Return (X, Y) of the center of cell containing provided text 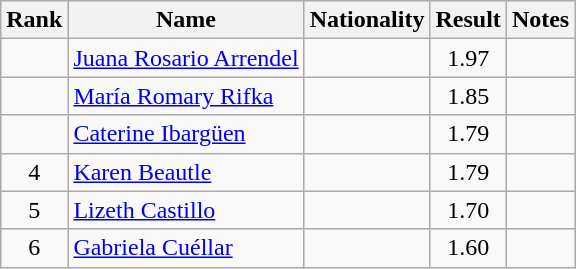
6 (34, 248)
1.60 (468, 248)
Name (186, 20)
Lizeth Castillo (186, 210)
Rank (34, 20)
Result (468, 20)
1.70 (468, 210)
Nationality (367, 20)
Juana Rosario Arrendel (186, 58)
María Romary Rifka (186, 96)
5 (34, 210)
Caterine Ibargüen (186, 134)
Notes (540, 20)
1.85 (468, 96)
Karen Beautle (186, 172)
1.97 (468, 58)
4 (34, 172)
Gabriela Cuéllar (186, 248)
